Scan for the cell matching the given text and deliver its (X, Y) coordinate at center. 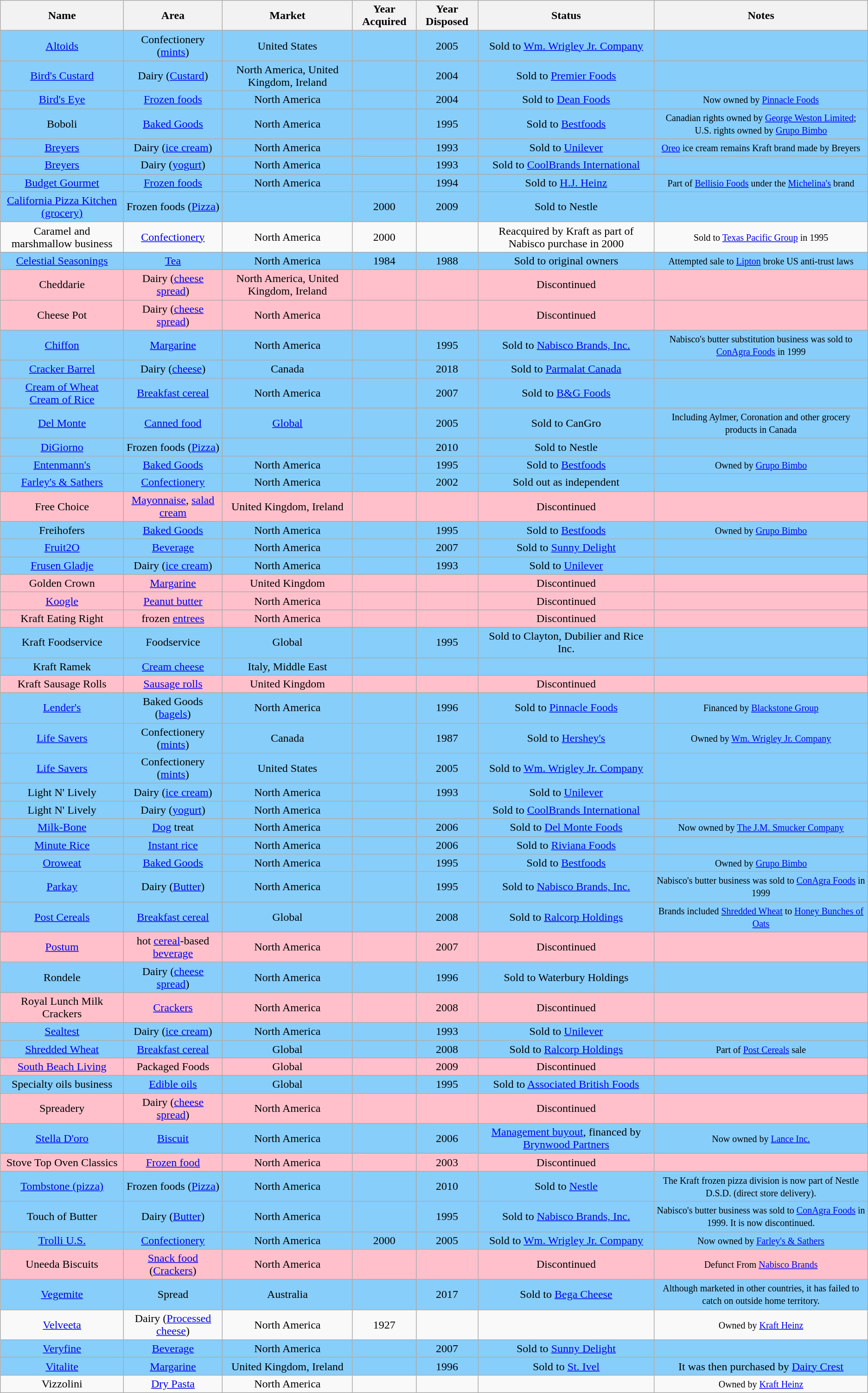
Crackers (173, 1008)
Foodservice (173, 642)
It was then purchased by Dairy Crest (761, 1366)
Sold to Riviana Foods (566, 845)
Parkay (62, 887)
Tombstone (pizza) (62, 1187)
Now owned by Farley's & Sathers (761, 1240)
frozen entrees (173, 618)
Minute Rice (62, 845)
Entenmann's (62, 465)
Kraft Ramek (62, 667)
Stella D'oro (62, 1138)
Veryfine (62, 1348)
Peanut butter (173, 601)
Uneeda Biscuits (62, 1265)
Sold to Bega Cheese (566, 1294)
Sold to CanGro (566, 423)
Kraft Eating Right (62, 618)
Financed by Blackstone Group (761, 708)
Sold to H.J. Heinz (566, 183)
Post Cereals (62, 917)
Kraft Sausage Rolls (62, 684)
Sold to Del Monte Foods (566, 828)
1994 (447, 183)
Sold to original owners (566, 261)
Now owned by The J.M. Smucker Company (761, 828)
Defunct From Nabisco Brands (761, 1265)
Sold to Premier Foods (566, 76)
Golden Crown (62, 583)
Altoids (62, 45)
Australia (287, 1294)
Now owned by Pinnacle Foods (761, 100)
Bird's Custard (62, 76)
Cheddarie (62, 285)
Sold to Dean Foods (566, 100)
DiGiorno (62, 447)
Lender's (62, 708)
Cream cheese (173, 667)
Farley's & Sathers (62, 482)
2002 (447, 482)
Sold to St. Ivel (566, 1366)
Reacquired by Kraft as part of Nabisco purchase in 2000 (566, 237)
Vitalite (62, 1366)
Sold to Waterbury Holdings (566, 977)
Del Monte (62, 423)
Shredded Wheat (62, 1049)
Name (62, 16)
Boboli (62, 123)
Year Disposed (447, 16)
Sold to Hershey's (566, 738)
Now owned by Lance Inc. (761, 1138)
Bird's Eye (62, 100)
2018 (447, 369)
Dry Pasta (173, 1384)
Year Acquired (384, 16)
Spread (173, 1294)
Sold to Pinnacle Foods (566, 708)
Dog treat (173, 828)
Owned by Wm. Wrigley Jr. Company (761, 738)
Status (566, 16)
Kraft Foodservice (62, 642)
Rondele (62, 977)
Fruit2O (62, 548)
Area (173, 16)
California Pizza Kitchen (grocery) (62, 207)
2003 (447, 1162)
Spreadery (62, 1109)
Dairy (Custard) (173, 76)
Italy, Middle East (287, 667)
Caramel and marshmallow business (62, 237)
Tea (173, 261)
Canadian rights owned by George Weston Limited; U.S. rights owned by Grupo Bimbo (761, 123)
1987 (447, 738)
Specialty oils business (62, 1085)
Cheese Pot (62, 315)
Canned food (173, 423)
Nabisco's butter business was sold to ConAgra Foods in 1999 (761, 887)
Sausage rolls (173, 684)
Attempted sale to Lipton broke US anti-trust laws (761, 261)
The Kraft frozen pizza division is now part of Nestle D.S.D. (direct store delivery). (761, 1187)
Packaged Foods (173, 1067)
Mayonnaise, salad cream (173, 507)
Market (287, 16)
Biscuit (173, 1138)
1927 (384, 1325)
2017 (447, 1294)
Free Choice (62, 507)
Cracker Barrel (62, 369)
Oreo ice cream remains Kraft brand made by Breyers (761, 148)
Touch of Butter (62, 1216)
Chiffon (62, 345)
1984 (384, 261)
Trolli U.S. (62, 1240)
Sold to Parmalat Canada (566, 369)
Frusen Gladje (62, 565)
Stove Top Oven Classics (62, 1162)
Part of Bellisio Foods under the Michelina's brand (761, 183)
Nabisco's butter substitution business was sold to ConAgra Foods in 1999 (761, 345)
Oroweat (62, 863)
Notes (761, 16)
Milk-Bone (62, 828)
1988 (447, 261)
Baked Goods (bagels) (173, 708)
Cream of WheatCream of Rice (62, 393)
Sold to Associated British Foods (566, 1085)
Nabisco's butter business was sold to ConAgra Foods in 1999. It is now discontinued. (761, 1216)
Dairy (Processed cheese) (173, 1325)
Management buyout, financed by Brynwood Partners (566, 1138)
Sold out as independent (566, 482)
Although marketed in other countries, it has failed to catch on outside home territory. (761, 1294)
Sold to B&G Foods (566, 393)
Frozen food (173, 1162)
Celestial Seasonings (62, 261)
Postum (62, 947)
Snack food (Crackers) (173, 1265)
Dairy (cheese) (173, 369)
Sold to Clayton, Dubilier and Rice Inc. (566, 642)
Vegemite (62, 1294)
Velveeta (62, 1325)
Part of Post Cereals sale (761, 1049)
Instant rice (173, 845)
South Beach Living (62, 1067)
Edible oils (173, 1085)
Koogle (62, 601)
Brands included Shredded Wheat to Honey Bunches of Oats (761, 917)
Sold to Texas Pacific Group in 1995 (761, 237)
Sealtest (62, 1031)
Vizzolini (62, 1384)
hot cereal-based beverage (173, 947)
Budget Gourmet (62, 183)
Including Aylmer, Coronation and other grocery products in Canada (761, 423)
Royal Lunch Milk Crackers (62, 1008)
Freihofers (62, 530)
